Return (x, y) of the center of cell containing provided text 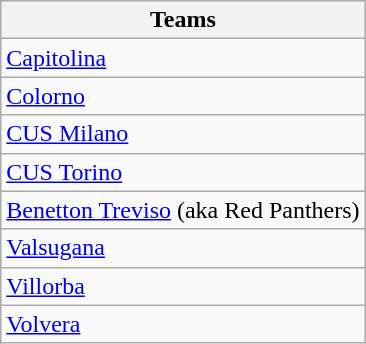
Capitolina (183, 58)
Volvera (183, 324)
Colorno (183, 96)
Villorba (183, 286)
Valsugana (183, 248)
CUS Milano (183, 134)
Teams (183, 20)
CUS Torino (183, 172)
Benetton Treviso (aka Red Panthers) (183, 210)
